Locate the cell with the specified text and output its [X, Y] center coordinate. 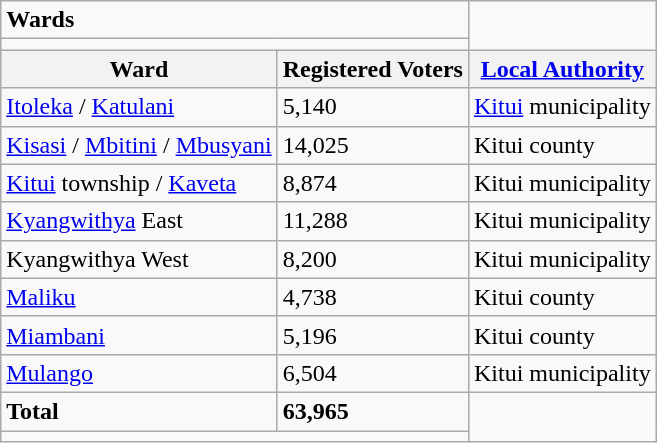
Kisasi / Mbitini / Mbusyani [139, 145]
8,200 [372, 259]
Wards [235, 20]
Mulango [139, 373]
5,196 [372, 335]
14,025 [372, 145]
Maliku [139, 297]
Miambani [139, 335]
Registered Voters [372, 69]
Total [139, 411]
Kyangwithya West [139, 259]
Kyangwithya East [139, 221]
4,738 [372, 297]
8,874 [372, 183]
Itoleka / Katulani [139, 107]
Kitui township / Kaveta [139, 183]
63,965 [372, 411]
Ward [139, 69]
6,504 [372, 373]
5,140 [372, 107]
Local Authority [562, 69]
11,288 [372, 221]
